Scan for the cell matching the given text and deliver its [x, y] coordinate at center. 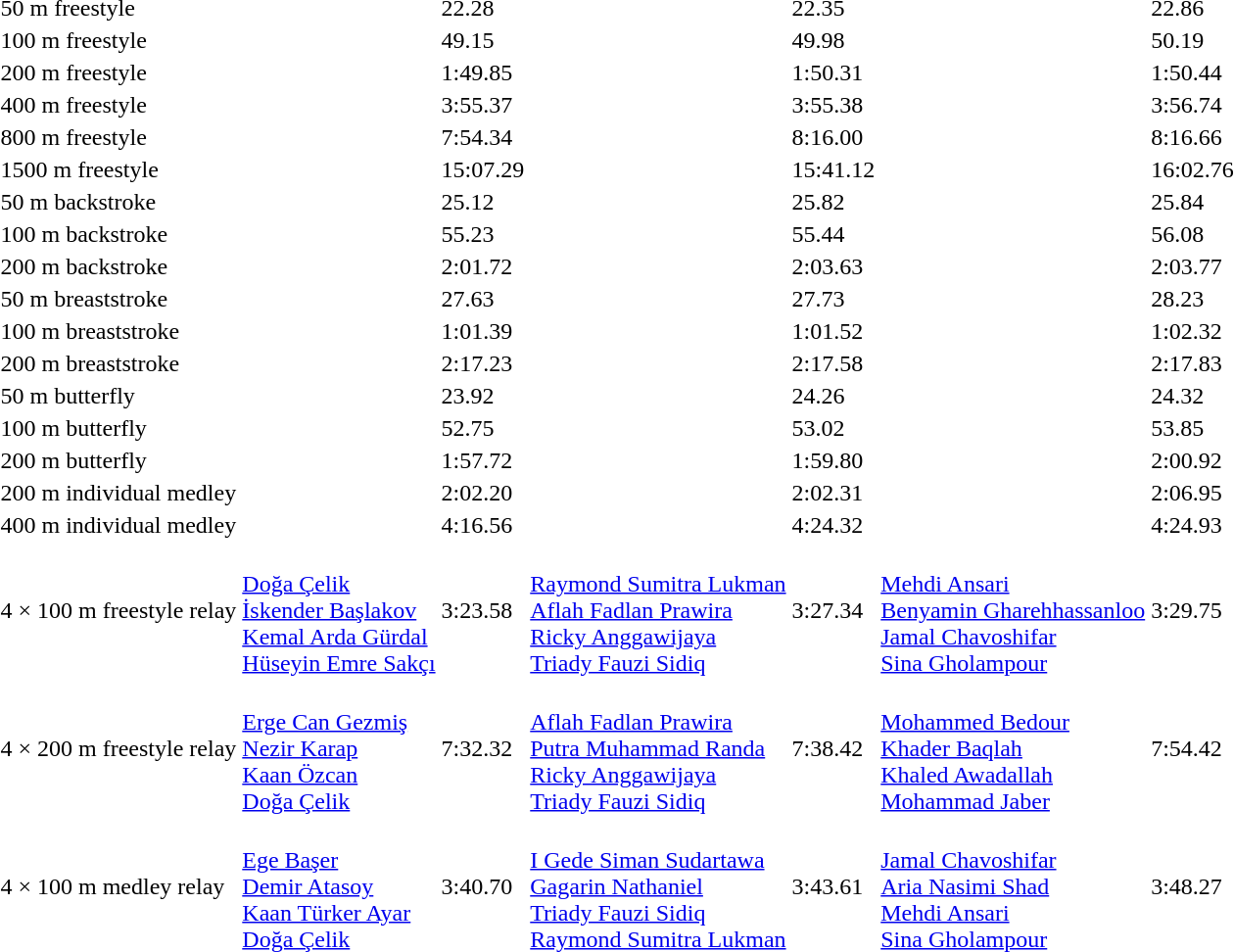
2:01.72 [483, 266]
25.12 [483, 202]
2:02.31 [833, 493]
Doğa Çelikİskender BaşlakovKemal Arda GürdalHüseyin Emre Sakçı [339, 610]
49.98 [833, 40]
Raymond Sumitra LukmanAflah Fadlan PrawiraRicky AnggawijayaTriady Fauzi Sidiq [658, 610]
1:01.39 [483, 331]
23.92 [483, 396]
27.63 [483, 299]
2:03.63 [833, 266]
2:17.23 [483, 363]
2:02.20 [483, 493]
7:32.32 [483, 748]
4:24.32 [833, 525]
25.82 [833, 202]
53.02 [833, 428]
Erge Can GezmişNezir KarapKaan ÖzcanDoğa Çelik [339, 748]
Mehdi AnsariBenyamin GharehhassanlooJamal ChavoshifarSina Gholampour [1013, 610]
7:54.34 [483, 137]
49.15 [483, 40]
3:23.58 [483, 610]
1:57.72 [483, 460]
1:01.52 [833, 331]
8:16.00 [833, 137]
27.73 [833, 299]
3:55.38 [833, 105]
1:59.80 [833, 460]
3:27.34 [833, 610]
1:49.85 [483, 72]
Mohammed BedourKhader BaqlahKhaled AwadallahMohammad Jaber [1013, 748]
7:38.42 [833, 748]
3:55.37 [483, 105]
52.75 [483, 428]
24.26 [833, 396]
15:07.29 [483, 169]
2:17.58 [833, 363]
55.44 [833, 234]
55.23 [483, 234]
15:41.12 [833, 169]
1:50.31 [833, 72]
Aflah Fadlan PrawiraPutra Muhammad RandaRicky AnggawijayaTriady Fauzi Sidiq [658, 748]
4:16.56 [483, 525]
